Determine the (x, y) coordinate at the center of the cell enclosing the given text.  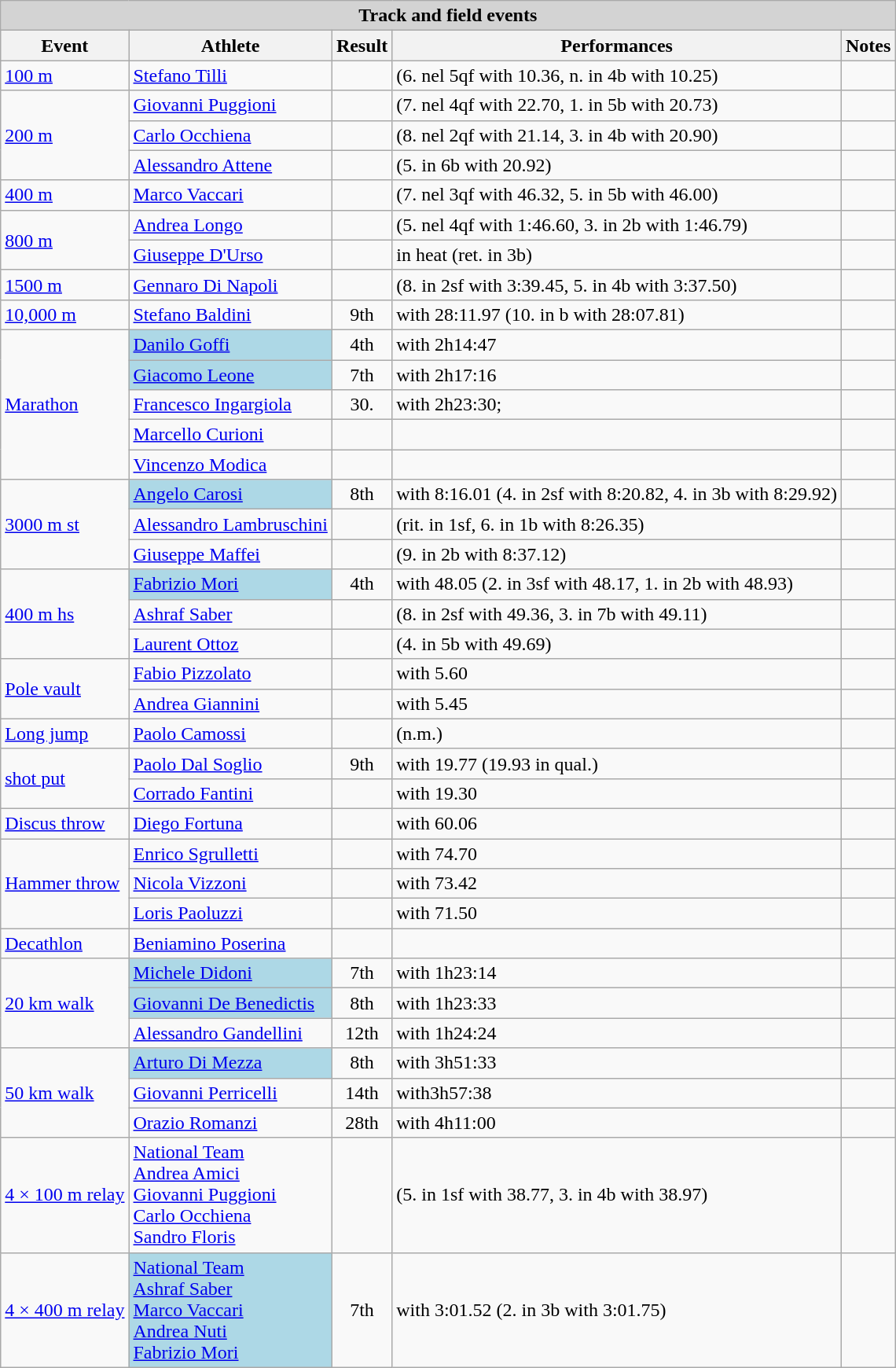
Long jump (64, 734)
with 19.30 (617, 793)
Pole vault (64, 689)
Stefano Tilli (230, 75)
(5. nel 4qf with 1:46.60, 3. in 2b with 1:46.79) (617, 225)
Paolo Dal Soglio (230, 763)
with3h57:38 (617, 1093)
Notes (868, 46)
with 73.42 (617, 884)
Marathon (64, 404)
Decathlon (64, 943)
14th (362, 1093)
Event (64, 46)
Paolo Camossi (230, 734)
(4. in 5b with 49.69) (617, 644)
Giovanni De Benedictis (230, 1003)
with 48.05 (2. in 3sf with 48.17, 1. in 2b with 48.93) (617, 584)
with 8:16.01 (4. in 2sf with 8:20.82, 4. in 3b with 8:29.92) (617, 495)
(7. nel 4qf with 22.70, 1. in 5b with 20.73) (617, 105)
Giovanni Perricelli (230, 1093)
30. (362, 405)
with 60.06 (617, 823)
with 19.77 (19.93 in qual.) (617, 763)
(8. in 2sf with 3:39.45, 5. in 4b with 3:37.50) (617, 285)
Loris Paoluzzi (230, 914)
Carlo Occhiena (230, 135)
with 28:11.97 (10. in b with 28:07.81) (617, 314)
Giacomo Leone (230, 375)
800 m (64, 240)
(rit. in 1sf, 6. in 1b with 8:26.35) (617, 524)
Alessandro Lambruschini (230, 524)
400 m (64, 195)
(5. in 6b with 20.92) (617, 165)
Giuseppe Maffei (230, 554)
with 1h24:24 (617, 1033)
100 m (64, 75)
Marco Vaccari (230, 195)
National TeamAshraf SaberMarco VaccariAndrea NutiFabrizio Mori (230, 1310)
with 2h17:16 (617, 375)
Gennaro Di Napoli (230, 285)
Enrico Sgrulletti (230, 853)
Performances (617, 46)
10,000 m (64, 314)
Andrea Giannini (230, 704)
(5. in 1sf with 38.77, 3. in 4b with 38.97) (617, 1195)
with 2h23:30; (617, 405)
with 2h14:47 (617, 344)
(6. nel 5qf with 10.36, n. in 4b with 10.25) (617, 75)
Result (362, 46)
50 km walk (64, 1093)
Marcello Curioni (230, 435)
with 3h51:33 (617, 1063)
Michele Didoni (230, 973)
3000 m st (64, 524)
Ashraf Saber (230, 614)
Hammer throw (64, 883)
Fabrizio Mori (230, 584)
Arturo Di Mezza (230, 1063)
(8. in 2sf with 49.36, 3. in 7b with 49.11) (617, 614)
Andrea Longo (230, 225)
Laurent Ottoz (230, 644)
Stefano Baldini (230, 314)
12th (362, 1033)
4 × 400 m relay (64, 1310)
Francesco Ingargiola (230, 405)
Orazio Romanzi (230, 1123)
Athlete (230, 46)
with 5.45 (617, 704)
with 5.60 (617, 674)
200 m (64, 135)
Vincenzo Modica (230, 465)
with 4h11:00 (617, 1123)
(n.m.) (617, 734)
with 3:01.52 (2. in 3b with 3:01.75) (617, 1310)
National TeamAndrea AmiciGiovanni PuggioniCarlo OcchienaSandro Floris (230, 1195)
(8. nel 2qf with 21.14, 3. in 4b with 20.90) (617, 135)
shot put (64, 778)
Angelo Carosi (230, 495)
with 74.70 (617, 853)
28th (362, 1123)
Corrado Fantini (230, 793)
Fabio Pizzolato (230, 674)
Danilo Goffi (230, 344)
with 71.50 (617, 914)
(9. in 2b with 8:37.12) (617, 554)
Alessandro Gandellini (230, 1033)
Diego Fortuna (230, 823)
Track and field events (448, 16)
with 1h23:14 (617, 973)
1500 m (64, 285)
Giovanni Puggioni (230, 105)
20 km walk (64, 1003)
(7. nel 3qf with 46.32, 5. in 5b with 46.00) (617, 195)
4 × 100 m relay (64, 1195)
in heat (ret. in 3b) (617, 255)
Beniamino Poserina (230, 943)
Discus throw (64, 823)
400 m hs (64, 614)
with 1h23:33 (617, 1003)
Alessandro Attene (230, 165)
Nicola Vizzoni (230, 884)
Giuseppe D'Urso (230, 255)
